Output the [x, y] coordinate of the center of the cell containing the given text.  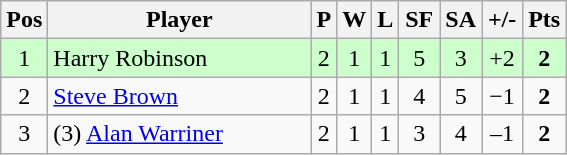
P [324, 20]
SF [420, 20]
W [354, 20]
Player [180, 20]
–1 [502, 134]
Pts [544, 20]
SA [461, 20]
(3) Alan Warriner [180, 134]
+/- [502, 20]
L [386, 20]
Steve Brown [180, 96]
+2 [502, 58]
Pos [24, 20]
Harry Robinson [180, 58]
−1 [502, 96]
